Return [X, Y] of the center of cell containing provided text 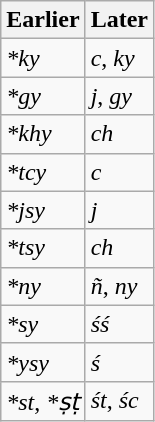
*st, *ṣṭ [43, 401]
*ysy [43, 362]
*ky [43, 58]
*khy [43, 134]
Later [119, 20]
c, ky [119, 58]
*gy [43, 96]
*jsy [43, 210]
ś [119, 362]
*ny [43, 286]
śś [119, 324]
j [119, 210]
j, gy [119, 96]
śt, śc [119, 401]
Earlier [43, 20]
c [119, 172]
*tcy [43, 172]
ñ, ny [119, 286]
*sy [43, 324]
*tsy [43, 248]
